Extract the (X, Y) coordinate from the center of the cell holding the provided text.  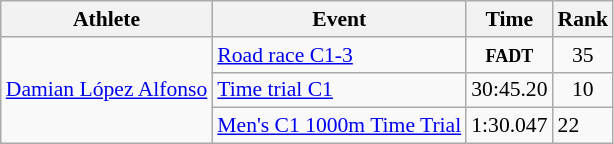
1:30.047 (509, 126)
Men's C1 1000m Time Trial (339, 126)
FADT (509, 55)
22 (584, 126)
Time trial C1 (339, 90)
10 (584, 90)
Rank (584, 19)
Event (339, 19)
Athlete (107, 19)
Time (509, 19)
Road race C1-3 (339, 55)
30:45.20 (509, 90)
35 (584, 55)
Damian López Alfonso (107, 90)
